Provide the [x, y] coordinate of the cell's center where the given text is located.  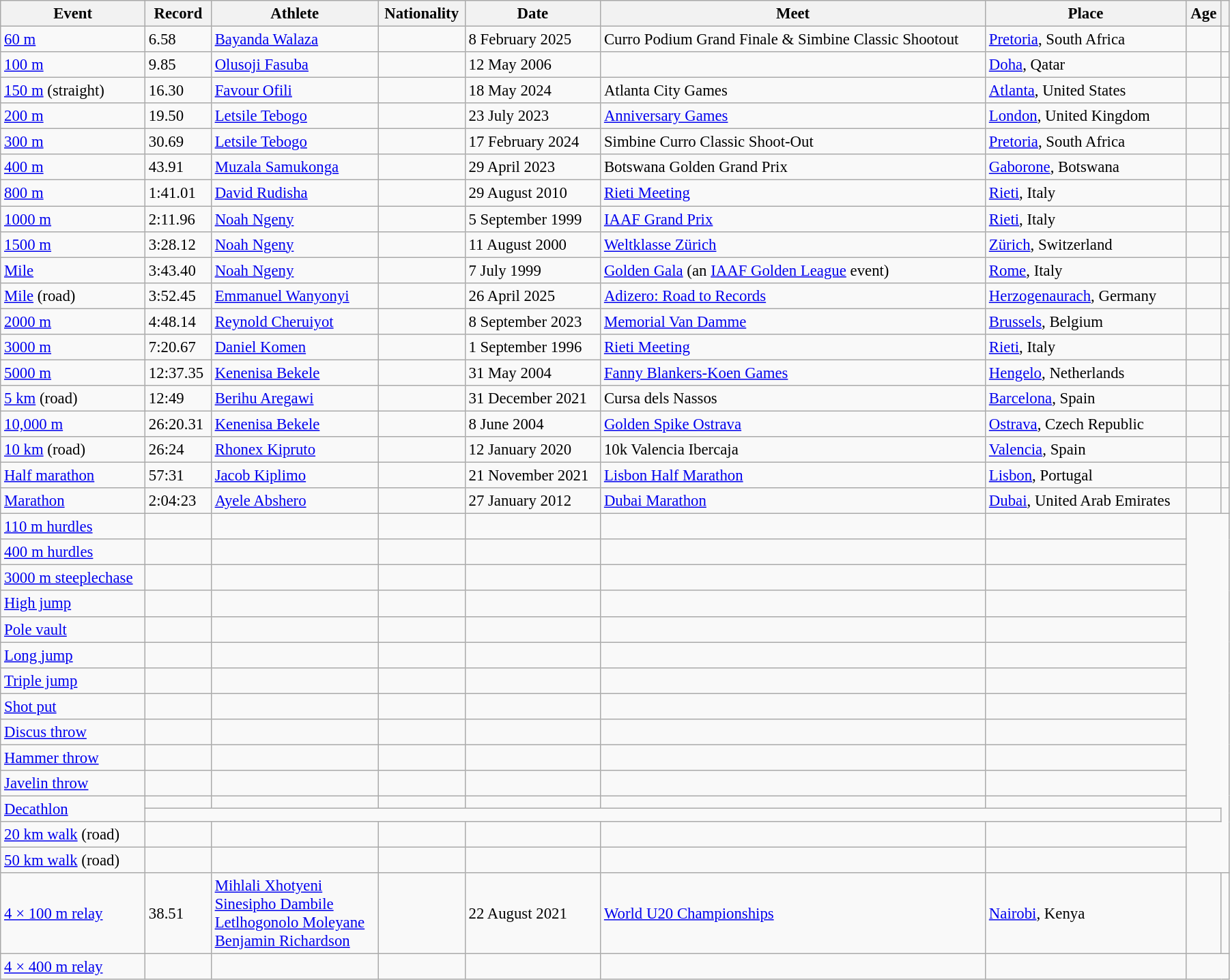
Jacob Kiplimo [295, 476]
31 December 2021 [532, 399]
200 m [73, 116]
Record [179, 14]
Herzogenaurach, Germany [1086, 296]
800 m [73, 193]
Atlanta, United States [1086, 91]
Long jump [73, 655]
Javelin throw [73, 783]
11 August 2000 [532, 244]
Date [532, 14]
Pole vault [73, 629]
Fanny Blankers-Koen Games [793, 373]
4:48.14 [179, 321]
10k Valencia Ibercaja [793, 450]
22 August 2021 [532, 913]
5 km (road) [73, 399]
43.91 [179, 167]
Favour Ofili [295, 91]
Botswana Golden Grand Prix [793, 167]
Berihu Aregawi [295, 399]
Hengelo, Netherlands [1086, 373]
3000 m steeplechase [73, 578]
3:43.40 [179, 270]
8 February 2025 [532, 40]
7:20.67 [179, 347]
26:20.31 [179, 424]
17 February 2024 [532, 142]
21 November 2021 [532, 476]
Zürich, Switzerland [1086, 244]
4 × 400 m relay [73, 967]
Golden Spike Ostrava [793, 424]
27 January 2012 [532, 501]
2000 m [73, 321]
1:41.01 [179, 193]
Adizero: Road to Records [793, 296]
110 m hurdles [73, 527]
8 September 2023 [532, 321]
Mile [73, 270]
5000 m [73, 373]
12:49 [179, 399]
19.50 [179, 116]
Rhonex Kipruto [295, 450]
Barcelona, Spain [1086, 399]
3000 m [73, 347]
2:11.96 [179, 219]
Valencia, Spain [1086, 450]
Doha, Qatar [1086, 65]
400 m hurdles [73, 552]
16.30 [179, 91]
Cursa dels Nassos [793, 399]
Event [73, 14]
Memorial Van Damme [793, 321]
31 May 2004 [532, 373]
18 May 2024 [532, 91]
8 June 2004 [532, 424]
Meet [793, 14]
Dubai, United Arab Emirates [1086, 501]
3:28.12 [179, 244]
Athlete [295, 14]
Mihlali XhotyeniSinesipho DambileLetlhogonolo MoleyaneBenjamin Richardson [295, 913]
2:04:23 [179, 501]
Dubai Marathon [793, 501]
Shot put [73, 706]
Emmanuel Wanyonyi [295, 296]
High jump [73, 604]
100 m [73, 65]
26:24 [179, 450]
World U20 Championships [793, 913]
Bayanda Walaza [295, 40]
Ostrava, Czech Republic [1086, 424]
Weltklasse Zürich [793, 244]
Reynold Cheruiyot [295, 321]
Simbine Curro Classic Shoot-Out [793, 142]
9.85 [179, 65]
Place [1086, 14]
7 July 1999 [532, 270]
Age [1203, 14]
12 May 2006 [532, 65]
Half marathon [73, 476]
26 April 2025 [532, 296]
Hammer throw [73, 758]
38.51 [179, 913]
29 April 2023 [532, 167]
1000 m [73, 219]
Ayele Abshero [295, 501]
30.69 [179, 142]
Rome, Italy [1086, 270]
10 km (road) [73, 450]
1500 m [73, 244]
Nationality [422, 14]
Gaborone, Botswana [1086, 167]
Curro Podium Grand Finale & Simbine Classic Shootout [793, 40]
60 m [73, 40]
10,000 m [73, 424]
London, United Kingdom [1086, 116]
Muzala Samukonga [295, 167]
Anniversary Games [793, 116]
Atlanta City Games [793, 91]
300 m [73, 142]
Nairobi, Kenya [1086, 913]
Triple jump [73, 680]
Mile (road) [73, 296]
6.58 [179, 40]
12:37.35 [179, 373]
Lisbon, Portugal [1086, 476]
Lisbon Half Marathon [793, 476]
Golden Gala (an IAAF Golden League event) [793, 270]
Marathon [73, 501]
1 September 1996 [532, 347]
Daniel Komen [295, 347]
3:52.45 [179, 296]
IAAF Grand Prix [793, 219]
4 × 100 m relay [73, 913]
150 m (straight) [73, 91]
20 km walk (road) [73, 835]
Brussels, Belgium [1086, 321]
50 km walk (road) [73, 861]
Decathlon [73, 809]
Discus throw [73, 732]
David Rudisha [295, 193]
23 July 2023 [532, 116]
12 January 2020 [532, 450]
Olusoji Fasuba [295, 65]
29 August 2010 [532, 193]
400 m [73, 167]
57:31 [179, 476]
5 September 1999 [532, 219]
